Return [x, y] of the center of cell containing provided text 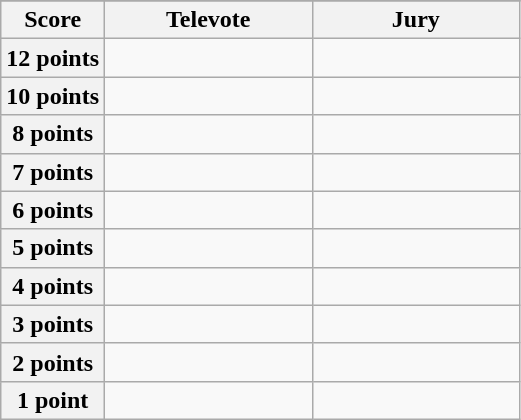
5 points [53, 248]
Jury [416, 20]
8 points [53, 134]
Score [53, 20]
4 points [53, 286]
6 points [53, 210]
3 points [53, 324]
2 points [53, 362]
Televote [209, 20]
10 points [53, 96]
1 point [53, 400]
7 points [53, 172]
12 points [53, 58]
